Determine the (X, Y) coordinate at the center of the cell enclosing the given text.  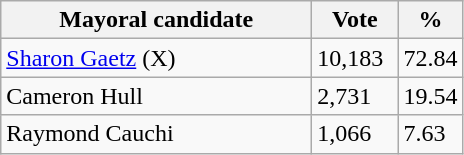
Mayoral candidate (156, 20)
19.54 (430, 96)
10,183 (355, 58)
Raymond Cauchi (156, 134)
2,731 (355, 96)
1,066 (355, 134)
Sharon Gaetz (X) (156, 58)
72.84 (430, 58)
% (430, 20)
Cameron Hull (156, 96)
Vote (355, 20)
7.63 (430, 134)
